Pinpoint the cell where the given text exists, returning its [X, Y] midpoint coordinate. 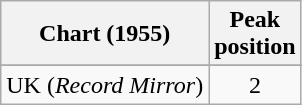
Peakposition [255, 34]
Chart (1955) [105, 34]
2 [255, 85]
UK (Record Mirror) [105, 85]
